Provide the (x, y) coordinate of the cell's center where the given text is located.  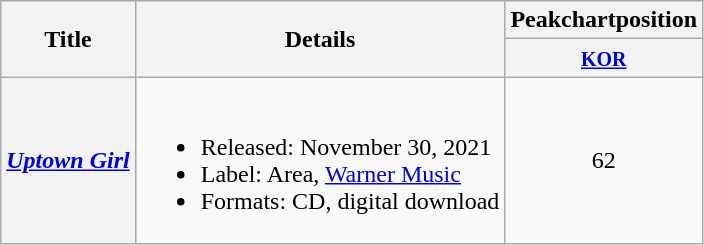
Peakchartposition (604, 20)
Title (68, 39)
Details (320, 39)
62 (604, 160)
KOR (604, 58)
Uptown Girl (68, 160)
Released: November 30, 2021Label: Area, Warner MusicFormats: CD, digital download (320, 160)
